Output the (x, y) coordinate of the center of the cell containing the given text.  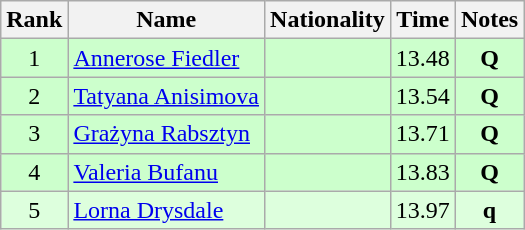
Time (422, 20)
13.83 (422, 172)
Lorna Drysdale (166, 210)
Nationality (328, 20)
4 (34, 172)
Rank (34, 20)
13.48 (422, 58)
13.97 (422, 210)
5 (34, 210)
1 (34, 58)
Tatyana Anisimova (166, 96)
Grażyna Rabsztyn (166, 134)
3 (34, 134)
Notes (489, 20)
Name (166, 20)
2 (34, 96)
q (489, 210)
Valeria Bufanu (166, 172)
13.71 (422, 134)
13.54 (422, 96)
Annerose Fiedler (166, 58)
